Pinpoint the cell where the given text exists, returning its [X, Y] midpoint coordinate. 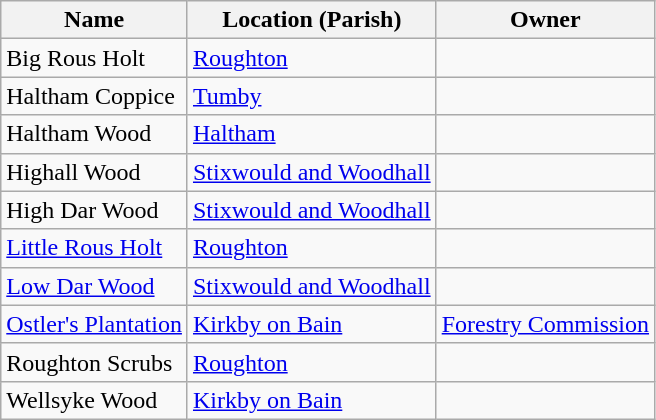
Little Rous Holt [94, 248]
Highall Wood [94, 172]
Haltham Wood [94, 134]
Low Dar Wood [94, 286]
Ostler's Plantation [94, 324]
Wellsyke Wood [94, 400]
Roughton Scrubs [94, 362]
High Dar Wood [94, 210]
Forestry Commission [545, 324]
Haltham Coppice [94, 96]
Haltham [312, 134]
Tumby [312, 96]
Big Rous Holt [94, 58]
Name [94, 20]
Location (Parish) [312, 20]
Owner [545, 20]
